Capture the cell that displays the provided text and extract its [x, y] central coordinate. 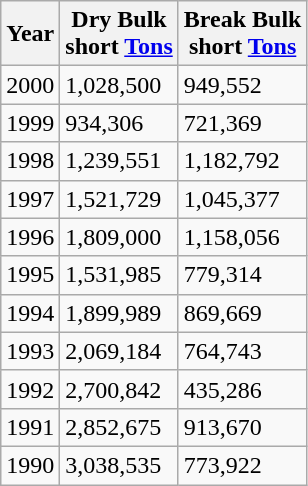
1998 [30, 161]
764,743 [242, 351]
1991 [30, 427]
1,045,377 [242, 199]
2,069,184 [119, 351]
779,314 [242, 275]
1,531,985 [119, 275]
Year [30, 34]
3,038,535 [119, 465]
1,028,500 [119, 85]
1,809,000 [119, 237]
1997 [30, 199]
2,700,842 [119, 389]
1992 [30, 389]
773,922 [242, 465]
2,852,675 [119, 427]
949,552 [242, 85]
435,286 [242, 389]
721,369 [242, 123]
1990 [30, 465]
Break Bulkshort Tons [242, 34]
913,670 [242, 427]
1995 [30, 275]
1994 [30, 313]
1,182,792 [242, 161]
1999 [30, 123]
1,899,989 [119, 313]
1996 [30, 237]
869,669 [242, 313]
934,306 [119, 123]
1,521,729 [119, 199]
2000 [30, 85]
1,239,551 [119, 161]
1993 [30, 351]
Dry Bulkshort Tons [119, 34]
1,158,056 [242, 237]
